Pinpoint the cell where the given text exists, returning its [x, y] midpoint coordinate. 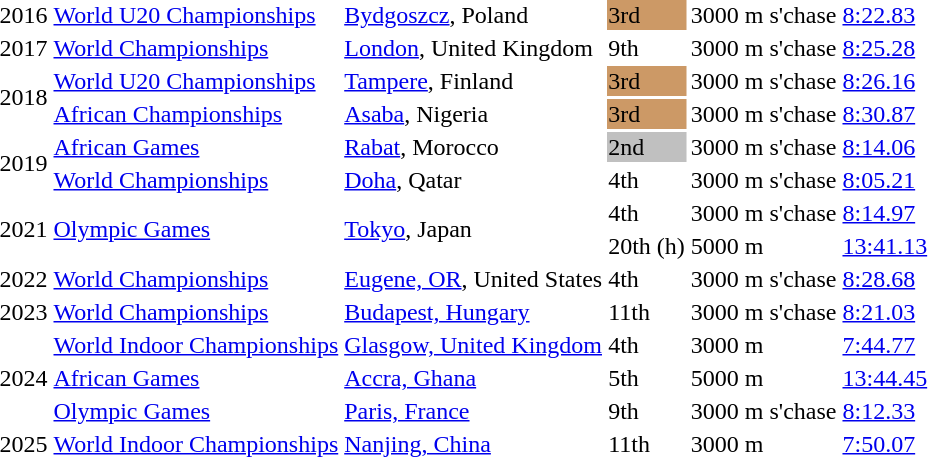
Glasgow, United Kingdom [474, 345]
5th [647, 378]
Bydgoszcz, Poland [474, 15]
Accra, Ghana [474, 378]
Budapest, Hungary [474, 312]
Rabat, Morocco [474, 147]
11th [647, 312]
3000 m [764, 345]
20th (h) [647, 246]
Tokyo, Japan [474, 230]
Asaba, Nigeria [474, 114]
Eugene, OR, United States [474, 279]
Paris, France [474, 411]
African Championships [196, 114]
2nd [647, 147]
World Indoor Championships [196, 345]
Tampere, Finland [474, 81]
London, United Kingdom [474, 48]
Doha, Qatar [474, 180]
